For the text-containing cell, return its midpoint in (x, y) coordinate format. 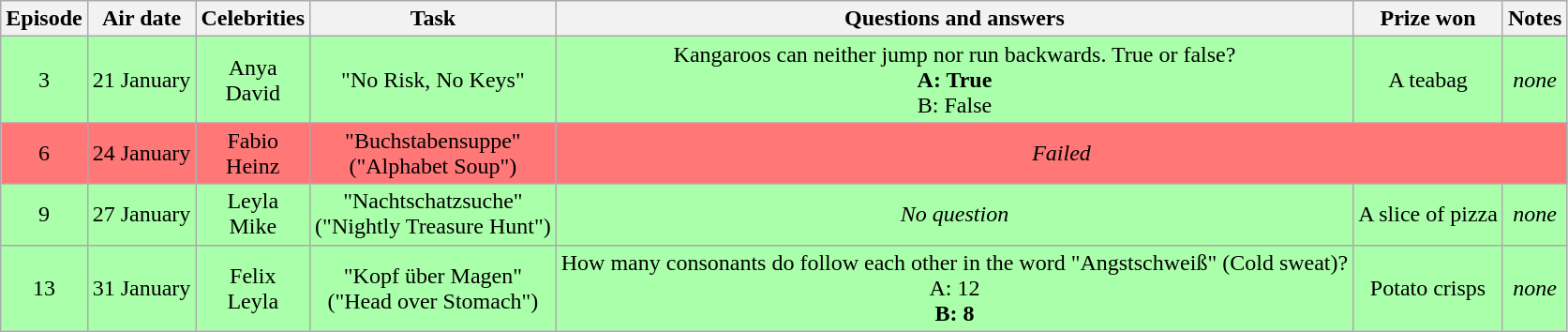
LeylaMike (253, 214)
FabioHeinz (253, 154)
Potato crisps (1428, 288)
No question (954, 214)
FelixLeyla (253, 288)
Questions and answers (954, 19)
3 (44, 80)
A slice of pizza (1428, 214)
A teabag (1428, 80)
Air date (142, 19)
31 January (142, 288)
Notes (1534, 19)
AnyaDavid (253, 80)
13 (44, 288)
9 (44, 214)
How many consonants do follow each other in the word "Angstschweiß" (Cold sweat)?A: 12B: 8 (954, 288)
"Nachtschatzsuche"("Nightly Treasure Hunt") (433, 214)
Failed (1061, 154)
Task (433, 19)
"Kopf über Magen"("Head over Stomach") (433, 288)
6 (44, 154)
Kangaroos can neither jump nor run backwards. True or false?A: TrueB: False (954, 80)
21 January (142, 80)
24 January (142, 154)
Celebrities (253, 19)
"No Risk, No Keys" (433, 80)
Prize won (1428, 19)
Episode (44, 19)
"Buchstabensuppe"("Alphabet Soup") (433, 154)
27 January (142, 214)
